Identify which cell holds the provided text, then report its [x, y] central coordinate. 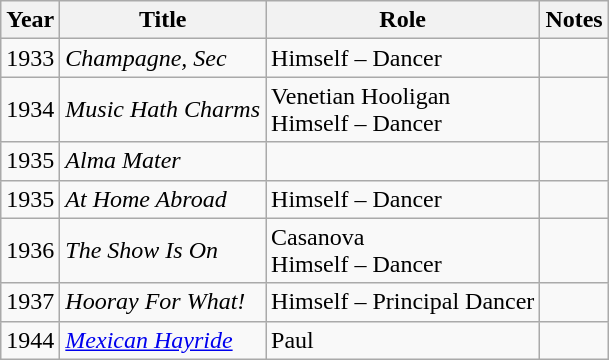
1944 [30, 340]
Himself – Principal Dancer [403, 302]
Title [163, 20]
Hooray For What! [163, 302]
Role [403, 20]
Alma Mater [163, 161]
Year [30, 20]
At Home Abroad [163, 199]
CasanovaHimself – Dancer [403, 250]
Notes [574, 20]
Mexican Hayride [163, 340]
Music Hath Charms [163, 110]
Paul [403, 340]
1937 [30, 302]
1933 [30, 58]
Venetian HooliganHimself – Dancer [403, 110]
1934 [30, 110]
The Show Is On [163, 250]
1936 [30, 250]
Champagne, Sec [163, 58]
